Return (x, y) of the center of cell containing provided text 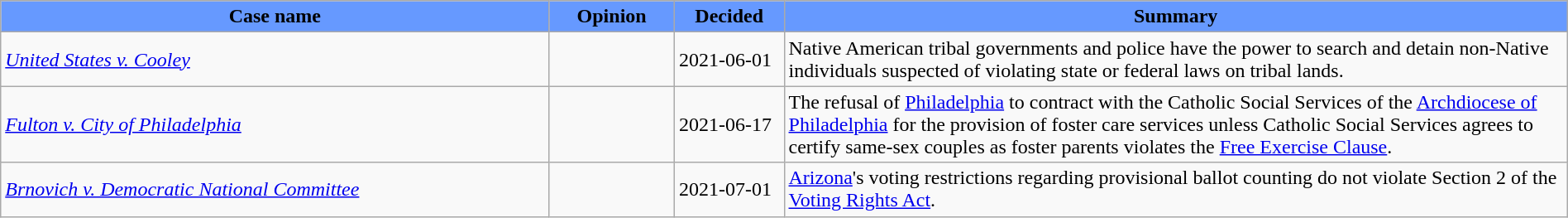
2021-06-01 (729, 60)
United States v. Cooley (275, 60)
Arizona's voting restrictions regarding provisional ballot counting do not violate Section 2 of the Voting Rights Act. (1176, 189)
Decided (729, 17)
Fulton v. City of Philadelphia (275, 124)
2021-06-17 (729, 124)
Opinion (612, 17)
2021-07-01 (729, 189)
Brnovich v. Democratic National Committee (275, 189)
Summary (1176, 17)
Case name (275, 17)
